For the text-containing cell, return its midpoint in (x, y) coordinate format. 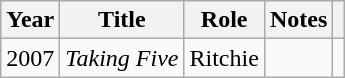
Ritchie (224, 58)
Title (122, 20)
Taking Five (122, 58)
Notes (298, 20)
2007 (30, 58)
Role (224, 20)
Year (30, 20)
